Capture the cell that displays the provided text and extract its (X, Y) central coordinate. 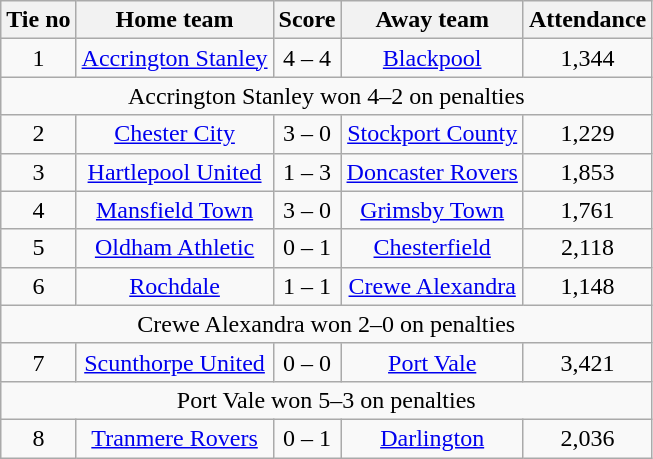
Stockport County (432, 134)
Tranmere Rovers (174, 438)
Port Vale (432, 362)
Blackpool (432, 58)
4 – 4 (307, 58)
Home team (174, 20)
3,421 (587, 362)
Hartlepool United (174, 172)
Crewe Alexandra (432, 286)
1 – 1 (307, 286)
Mansfield Town (174, 210)
Attendance (587, 20)
Tie no (38, 20)
Accrington Stanley won 4–2 on penalties (326, 96)
1,853 (587, 172)
1,148 (587, 286)
6 (38, 286)
1 – 3 (307, 172)
3 (38, 172)
4 (38, 210)
1,229 (587, 134)
Oldham Athletic (174, 248)
Port Vale won 5–3 on penalties (326, 400)
Doncaster Rovers (432, 172)
Away team (432, 20)
Rochdale (174, 286)
Score (307, 20)
Crewe Alexandra won 2–0 on penalties (326, 324)
Scunthorpe United (174, 362)
Darlington (432, 438)
Grimsby Town (432, 210)
0 – 0 (307, 362)
2,118 (587, 248)
2 (38, 134)
Chester City (174, 134)
8 (38, 438)
1 (38, 58)
7 (38, 362)
5 (38, 248)
1,761 (587, 210)
1,344 (587, 58)
Accrington Stanley (174, 58)
2,036 (587, 438)
Chesterfield (432, 248)
